Extract the [X, Y] coordinate from the center of the cell holding the provided text.  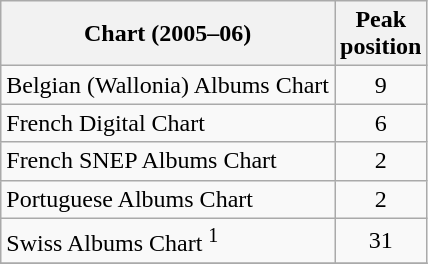
French SNEP Albums Chart [168, 161]
9 [380, 85]
Belgian (Wallonia) Albums Chart [168, 85]
Portuguese Albums Chart [168, 199]
Swiss Albums Chart 1 [168, 240]
6 [380, 123]
French Digital Chart [168, 123]
31 [380, 240]
Chart (2005–06) [168, 34]
Peakposition [380, 34]
